Scan for the cell matching the given text and deliver its [x, y] coordinate at center. 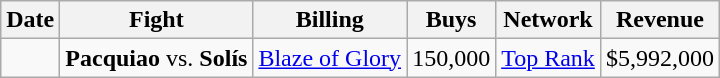
Date [30, 20]
Top Rank [548, 58]
Network [548, 20]
Blaze of Glory [330, 58]
Buys [452, 20]
Revenue [660, 20]
Fight [156, 20]
Billing [330, 20]
$5,992,000 [660, 58]
150,000 [452, 58]
Pacquiao vs. Solís [156, 58]
